For the text-containing cell, return its midpoint in [x, y] coordinate format. 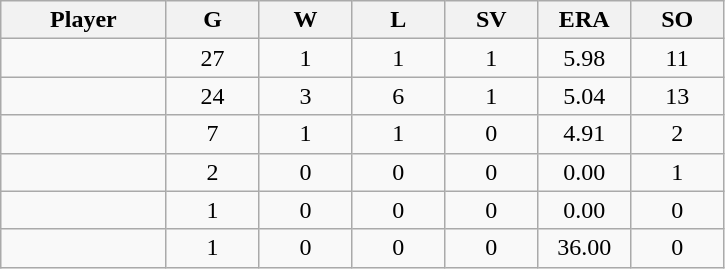
3 [306, 96]
24 [212, 96]
4.91 [584, 134]
ERA [584, 20]
7 [212, 134]
G [212, 20]
W [306, 20]
Player [84, 20]
36.00 [584, 248]
6 [398, 96]
L [398, 20]
13 [678, 96]
5.98 [584, 58]
5.04 [584, 96]
27 [212, 58]
SO [678, 20]
SV [492, 20]
11 [678, 58]
